Extract the [x, y] coordinate from the center of the cell holding the provided text.  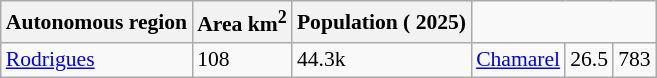
Autonomous region [96, 22]
783 [634, 60]
Area km2 [242, 22]
Rodrigues [96, 60]
108 [242, 60]
26.5 [589, 60]
Population ( 2025) [382, 22]
Chamarel [518, 60]
44.3k [382, 60]
